Return the (x, y) coordinate for the center point of the cell that contains the specified text.  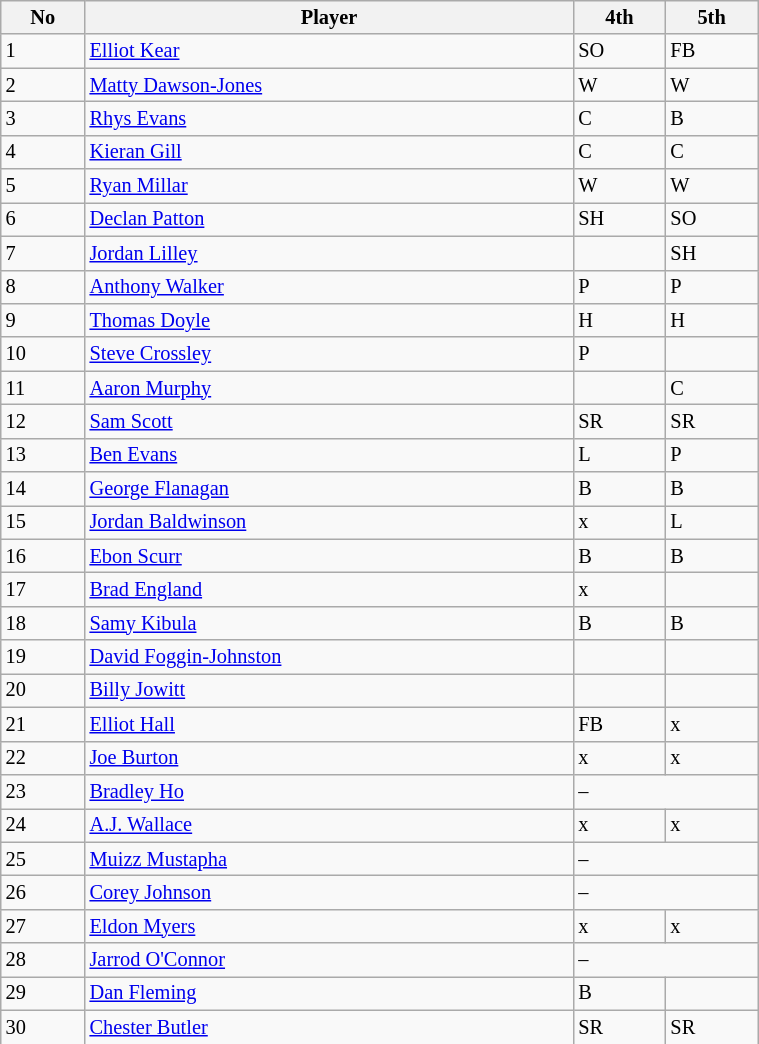
Muizz Mustapha (330, 859)
1 (43, 51)
Ryan Millar (330, 186)
25 (43, 859)
Thomas Doyle (330, 320)
Anthony Walker (330, 287)
10 (43, 354)
Declan Patton (330, 219)
Ebon Scurr (330, 556)
3 (43, 118)
20 (43, 690)
28 (43, 960)
22 (43, 758)
Ben Evans (330, 455)
29 (43, 993)
Player (330, 17)
Samy Kibula (330, 623)
30 (43, 1027)
Jordan Baldwinson (330, 522)
Steve Crossley (330, 354)
19 (43, 657)
15 (43, 522)
Dan Fleming (330, 993)
A.J. Wallace (330, 825)
Billy Jowitt (330, 690)
27 (43, 926)
4 (43, 152)
5 (43, 186)
23 (43, 791)
8 (43, 287)
David Foggin-Johnston (330, 657)
Aaron Murphy (330, 388)
No (43, 17)
6 (43, 219)
Kieran Gill (330, 152)
17 (43, 589)
14 (43, 489)
Elliot Hall (330, 724)
George Flanagan (330, 489)
9 (43, 320)
Corey Johnson (330, 892)
12 (43, 421)
4th (619, 17)
Bradley Ho (330, 791)
13 (43, 455)
16 (43, 556)
7 (43, 253)
Joe Burton (330, 758)
24 (43, 825)
26 (43, 892)
18 (43, 623)
21 (43, 724)
Eldon Myers (330, 926)
Elliot Kear (330, 51)
Rhys Evans (330, 118)
2 (43, 85)
Chester Butler (330, 1027)
Jarrod O'Connor (330, 960)
Matty Dawson-Jones (330, 85)
11 (43, 388)
Jordan Lilley (330, 253)
Sam Scott (330, 421)
5th (712, 17)
Brad England (330, 589)
